Output the (x, y) coordinate of the center of the cell containing the given text.  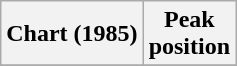
Chart (1985) (72, 34)
Peakposition (189, 34)
